Scan for the cell matching the given text and deliver its [X, Y] coordinate at center. 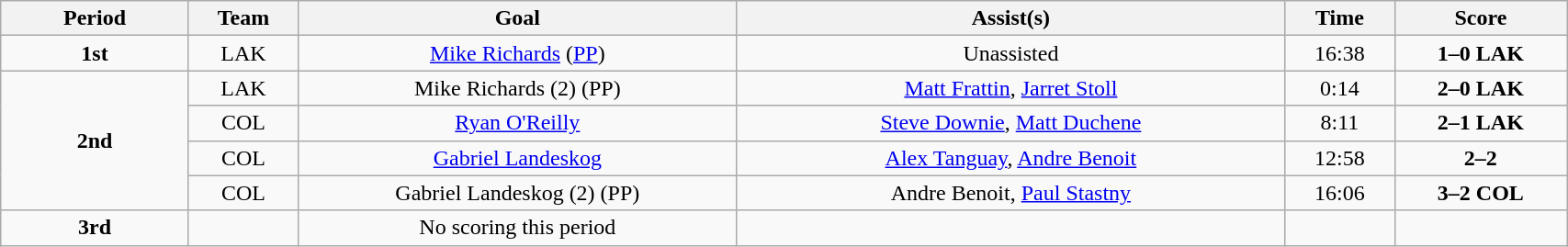
1st [96, 53]
Team [243, 18]
No scoring this period [518, 228]
Goal [518, 18]
16:38 [1339, 53]
Time [1339, 18]
8:11 [1339, 123]
Mike Richards (PP) [518, 53]
Unassisted [1010, 53]
2–1 LAK [1481, 123]
Steve Downie, Matt Duchene [1010, 123]
0:14 [1339, 88]
16:06 [1339, 193]
2–2 [1481, 158]
Mike Richards (2) (PP) [518, 88]
3–2 COL [1481, 193]
Ryan O'Reilly [518, 123]
Score [1481, 18]
Alex Tanguay, Andre Benoit [1010, 158]
12:58 [1339, 158]
Gabriel Landeskog [518, 158]
2nd [96, 140]
1–0 LAK [1481, 53]
3rd [96, 228]
Assist(s) [1010, 18]
Matt Frattin, Jarret Stoll [1010, 88]
2–0 LAK [1481, 88]
Period [96, 18]
Gabriel Landeskog (2) (PP) [518, 193]
Andre Benoit, Paul Stastny [1010, 193]
